Return the (X, Y) coordinate for the center point of the cell that contains the specified text.  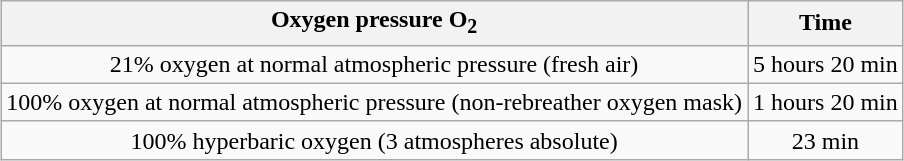
Time (826, 23)
Oxygen pressure О2 (374, 23)
5 hours 20 min (826, 64)
23 min (826, 140)
21% oxygen at normal atmospheric pressure (fresh air) (374, 64)
100% oxygen at normal atmospheric pressure (non-rebreather oxygen mask) (374, 102)
1 hours 20 min (826, 102)
100% hyperbaric oxygen (3 atmospheres absolute) (374, 140)
